Extract the [X, Y] coordinate from the center of the cell holding the provided text.  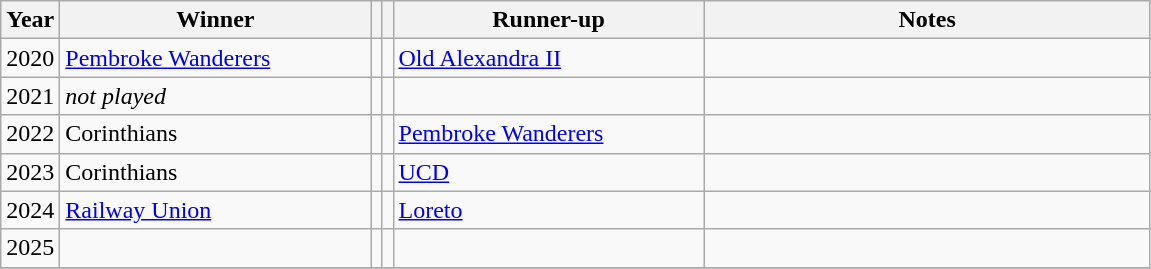
Railway Union [216, 210]
Runner-up [548, 20]
2021 [30, 96]
UCD [548, 172]
not played [216, 96]
Winner [216, 20]
2020 [30, 58]
Loreto [548, 210]
Year [30, 20]
Notes [927, 20]
Old Alexandra II [548, 58]
2025 [30, 248]
2024 [30, 210]
2023 [30, 172]
2022 [30, 134]
